Return [x, y] of the center of cell containing provided text 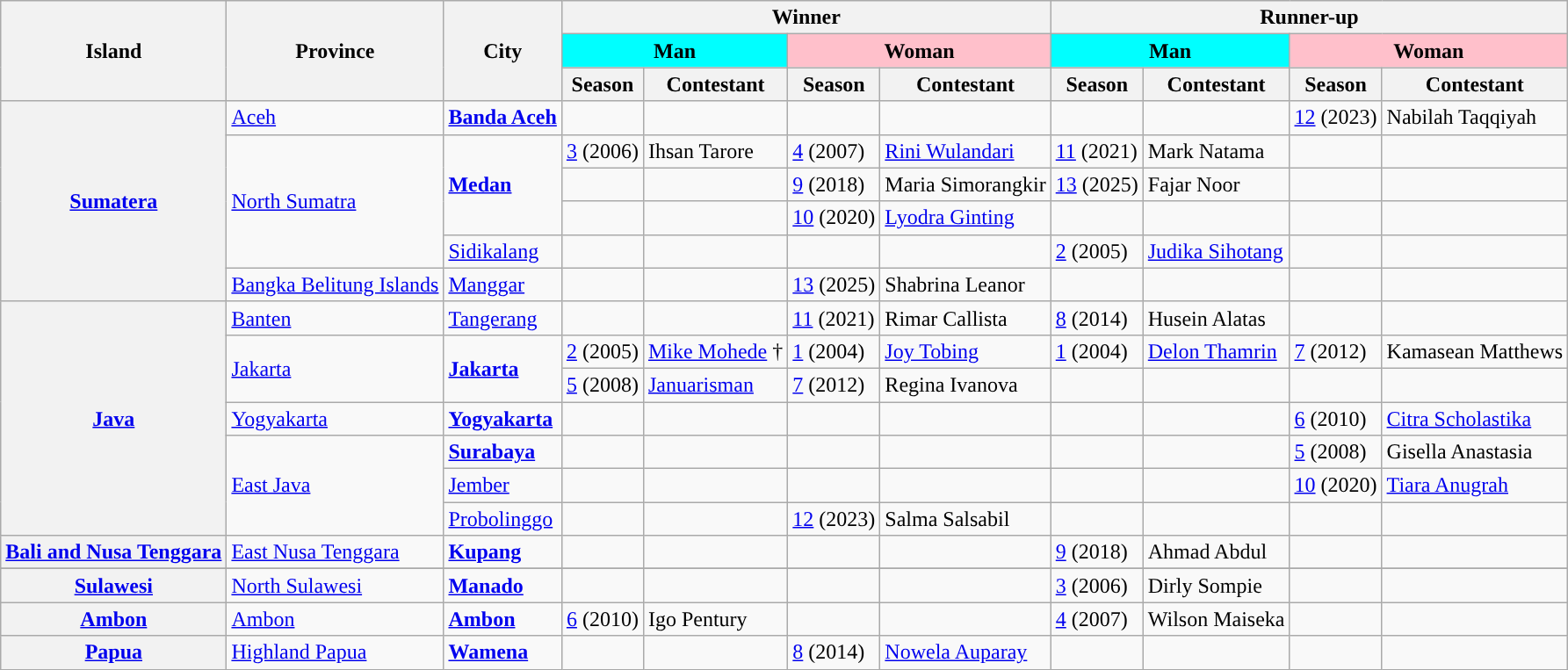
Tangerang [502, 318]
Sidikalang [502, 251]
Province [336, 51]
Rini Wulandari [965, 151]
Island [114, 51]
Nowela Auparay [965, 652]
Banten [336, 318]
Bangka Belitung Islands [336, 285]
Januarisman [715, 385]
Sumatera [114, 201]
Ihsan Tarore [715, 151]
Maria Simorangkir [965, 184]
Aceh [336, 118]
Medan [502, 184]
Husein Alatas [1216, 318]
Lyodra Ginting [965, 218]
Jember [502, 486]
Java [114, 418]
Winner [806, 18]
Nabilah Taqqiyah [1475, 118]
North Sulawesi [336, 586]
Wilson Maiseka [1216, 619]
Regina Ivanova [965, 385]
Judika Sihotang [1216, 251]
Banda Aceh [502, 118]
Mike Mohede † [715, 351]
Mark Natama [1216, 151]
Bali and Nusa Tenggara [114, 552]
North Sumatra [336, 201]
Delon Thamrin [1216, 351]
East Nusa Tenggara [336, 552]
Dirly Sompie [1216, 586]
Igo Pentury [715, 619]
Kupang [502, 552]
Salma Salsabil [965, 519]
Fajar Noor [1216, 184]
Shabrina Leanor [965, 285]
Rimar Callista [965, 318]
Highland Papua [336, 652]
Joy Tobing [965, 351]
City [502, 51]
Ahmad Abdul [1216, 552]
Surabaya [502, 452]
Sulawesi [114, 586]
Kamasean Matthews [1475, 351]
Runner-up [1309, 18]
Manado [502, 586]
Gisella Anastasia [1475, 452]
East Java [336, 486]
Wamena [502, 652]
Manggar [502, 285]
Papua [114, 652]
Tiara Anugrah [1475, 486]
Citra Scholastika [1475, 419]
Probolinggo [502, 519]
